Pinpoint the cell where the given text exists, returning its (X, Y) midpoint coordinate. 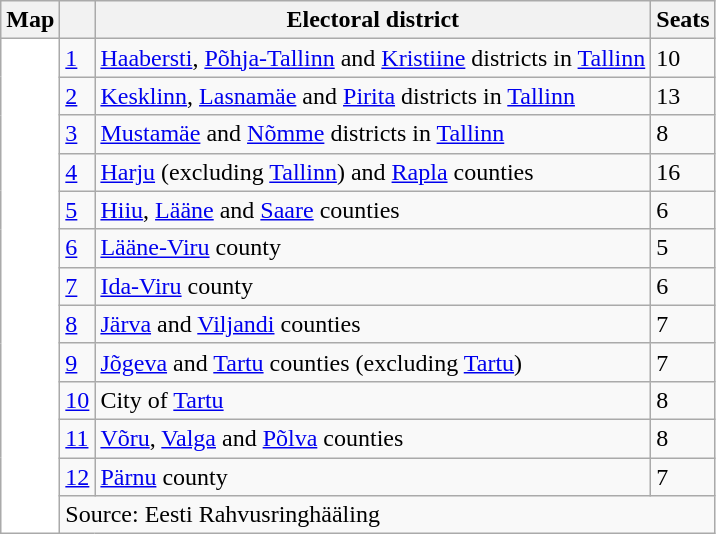
Järva and Viljandi counties (373, 324)
Electoral district (373, 20)
Mustamäe and Nõmme districts in Tallinn (373, 134)
Map (30, 20)
Source: Eesti Rahvusringhääling (388, 515)
Pärnu county (373, 477)
Haabersti, Põhja-Tallinn and Kristiine districts in Tallinn (373, 58)
3 (78, 134)
12 (78, 477)
Kesklinn, Lasnamäe and Pirita districts in Tallinn (373, 96)
9 (78, 362)
11 (78, 438)
16 (683, 172)
2 (78, 96)
Harju (excluding Tallinn) and Rapla counties (373, 172)
Hiiu, Lääne and Saare counties (373, 210)
Ida-Viru county (373, 286)
Jõgeva and Tartu counties (excluding Tartu) (373, 362)
Võru, Valga and Põlva counties (373, 438)
4 (78, 172)
13 (683, 96)
1 (78, 58)
Seats (683, 20)
City of Tartu (373, 400)
Lääne-Viru county (373, 248)
